From the cell containing the given text, extract its center point as [X, Y] coordinate. 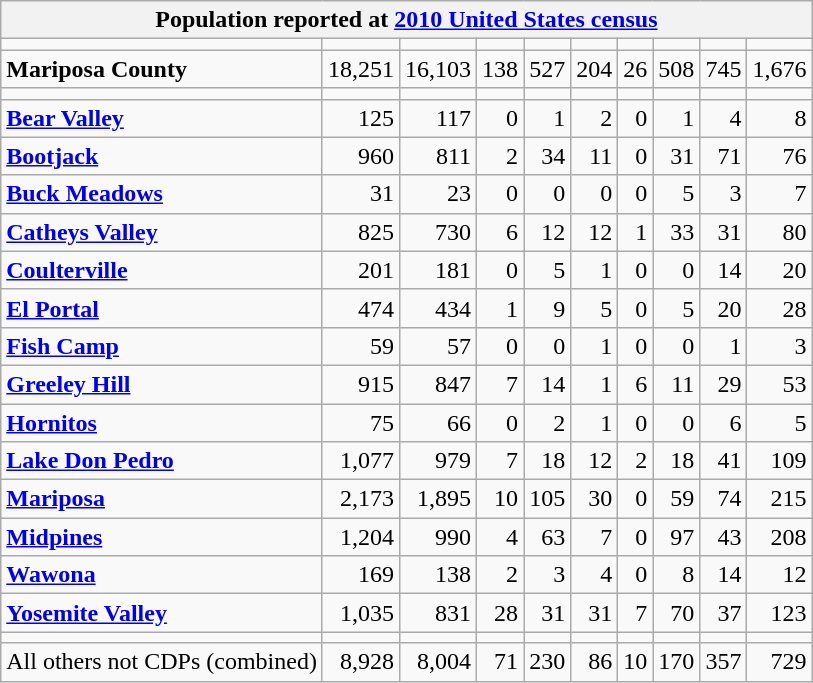
434 [438, 308]
63 [548, 537]
1,676 [780, 69]
181 [438, 270]
74 [724, 499]
109 [780, 461]
23 [438, 194]
Wawona [162, 575]
80 [780, 232]
75 [360, 423]
201 [360, 270]
All others not CDPs (combined) [162, 662]
1,035 [360, 613]
847 [438, 384]
979 [438, 461]
66 [438, 423]
123 [780, 613]
170 [676, 662]
Midpines [162, 537]
960 [360, 156]
70 [676, 613]
Hornitos [162, 423]
508 [676, 69]
8,928 [360, 662]
105 [548, 499]
1,204 [360, 537]
30 [594, 499]
Lake Don Pedro [162, 461]
Mariposa [162, 499]
8,004 [438, 662]
1,895 [438, 499]
76 [780, 156]
729 [780, 662]
53 [780, 384]
33 [676, 232]
230 [548, 662]
811 [438, 156]
169 [360, 575]
357 [724, 662]
Population reported at 2010 United States census [406, 20]
208 [780, 537]
34 [548, 156]
745 [724, 69]
18,251 [360, 69]
117 [438, 118]
990 [438, 537]
474 [360, 308]
43 [724, 537]
26 [636, 69]
825 [360, 232]
730 [438, 232]
97 [676, 537]
Mariposa County [162, 69]
Fish Camp [162, 346]
Yosemite Valley [162, 613]
Catheys Valley [162, 232]
37 [724, 613]
Bootjack [162, 156]
125 [360, 118]
Coulterville [162, 270]
57 [438, 346]
Buck Meadows [162, 194]
41 [724, 461]
29 [724, 384]
86 [594, 662]
215 [780, 499]
Greeley Hill [162, 384]
831 [438, 613]
9 [548, 308]
2,173 [360, 499]
1,077 [360, 461]
915 [360, 384]
527 [548, 69]
16,103 [438, 69]
El Portal [162, 308]
204 [594, 69]
Bear Valley [162, 118]
